For the text-containing cell, return its midpoint in [X, Y] coordinate format. 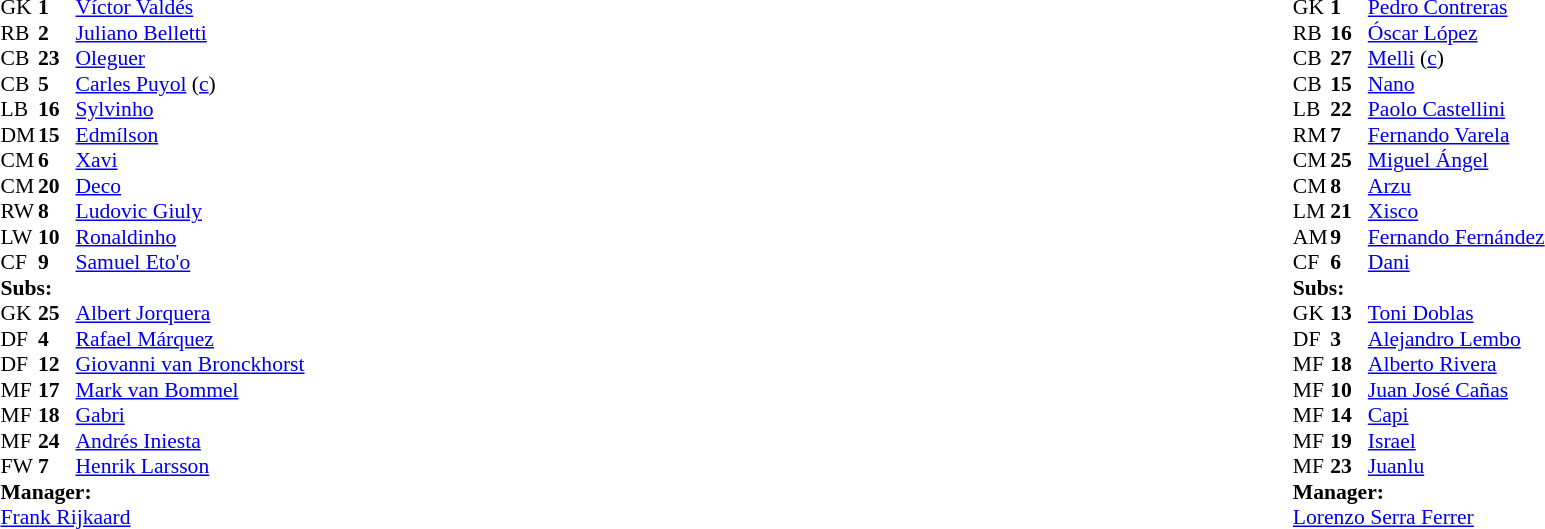
Israel [1456, 441]
Ronaldinho [190, 237]
Paolo Castellini [1456, 109]
Ludovic Giuly [190, 211]
Samuel Eto'o [190, 263]
Albert Jorquera [190, 313]
22 [1349, 109]
21 [1349, 211]
Edmílson [190, 135]
5 [57, 84]
RM [1312, 135]
Rafael Márquez [190, 339]
Toni Doblas [1456, 313]
Capi [1456, 415]
Óscar López [1456, 33]
14 [1349, 415]
Gabri [190, 415]
Melli (c) [1456, 59]
Alberto Rivera [1456, 365]
13 [1349, 313]
Mark van Bommel [190, 390]
RW [19, 211]
Oleguer [190, 59]
Henrik Larsson [190, 467]
Xisco [1456, 211]
Juanlu [1456, 467]
Xavi [190, 161]
Dani [1456, 263]
12 [57, 365]
Juan José Cañas [1456, 390]
Deco [190, 186]
Arzu [1456, 186]
17 [57, 390]
19 [1349, 441]
Alejandro Lembo [1456, 339]
Juliano Belletti [190, 33]
LM [1312, 211]
Carles Puyol (c) [190, 84]
FW [19, 467]
LW [19, 237]
Andrés Iniesta [190, 441]
Fernando Varela [1456, 135]
20 [57, 186]
4 [57, 339]
Sylvinho [190, 109]
2 [57, 33]
3 [1349, 339]
Fernando Fernández [1456, 237]
Miguel Ángel [1456, 161]
Nano [1456, 84]
AM [1312, 237]
Giovanni van Bronckhorst [190, 365]
DM [19, 135]
24 [57, 441]
27 [1349, 59]
